Locate the cell with the specified text and output its (x, y) center coordinate. 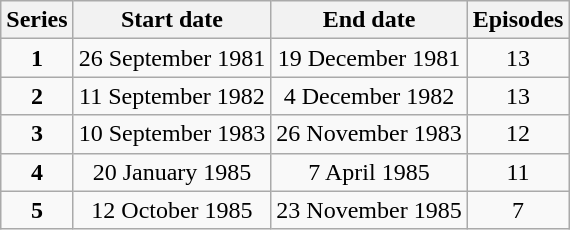
3 (37, 134)
4 December 1982 (369, 96)
11 September 1982 (172, 96)
5 (37, 210)
2 (37, 96)
20 January 1985 (172, 172)
Series (37, 20)
12 (518, 134)
End date (369, 20)
26 November 1983 (369, 134)
23 November 1985 (369, 210)
1 (37, 58)
11 (518, 172)
10 September 1983 (172, 134)
19 December 1981 (369, 58)
26 September 1981 (172, 58)
7 (518, 210)
4 (37, 172)
Start date (172, 20)
12 October 1985 (172, 210)
Episodes (518, 20)
7 April 1985 (369, 172)
